Return the (X, Y) coordinate for the center point of the cell that contains the specified text.  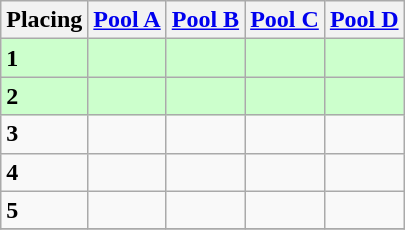
1 (44, 58)
Placing (44, 20)
2 (44, 96)
Pool C (285, 20)
Pool B (205, 20)
5 (44, 210)
Pool A (127, 20)
Pool D (364, 20)
4 (44, 172)
3 (44, 134)
